Return (x, y) of the center of cell containing provided text 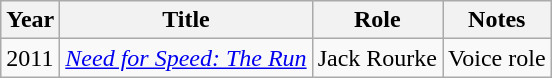
Jack Rourke (377, 58)
Year (30, 20)
Role (377, 20)
Title (186, 20)
Notes (496, 20)
2011 (30, 58)
Voice role (496, 58)
Need for Speed: The Run (186, 58)
